Output the [x, y] coordinate of the center of the cell containing the given text.  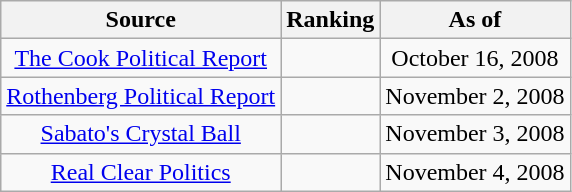
Source [141, 20]
As of [475, 20]
Sabato's Crystal Ball [141, 134]
Rothenberg Political Report [141, 96]
October 16, 2008 [475, 58]
November 4, 2008 [475, 172]
Ranking [330, 20]
Real Clear Politics [141, 172]
November 3, 2008 [475, 134]
The Cook Political Report [141, 58]
November 2, 2008 [475, 96]
